Capture the cell that displays the provided text and extract its (x, y) central coordinate. 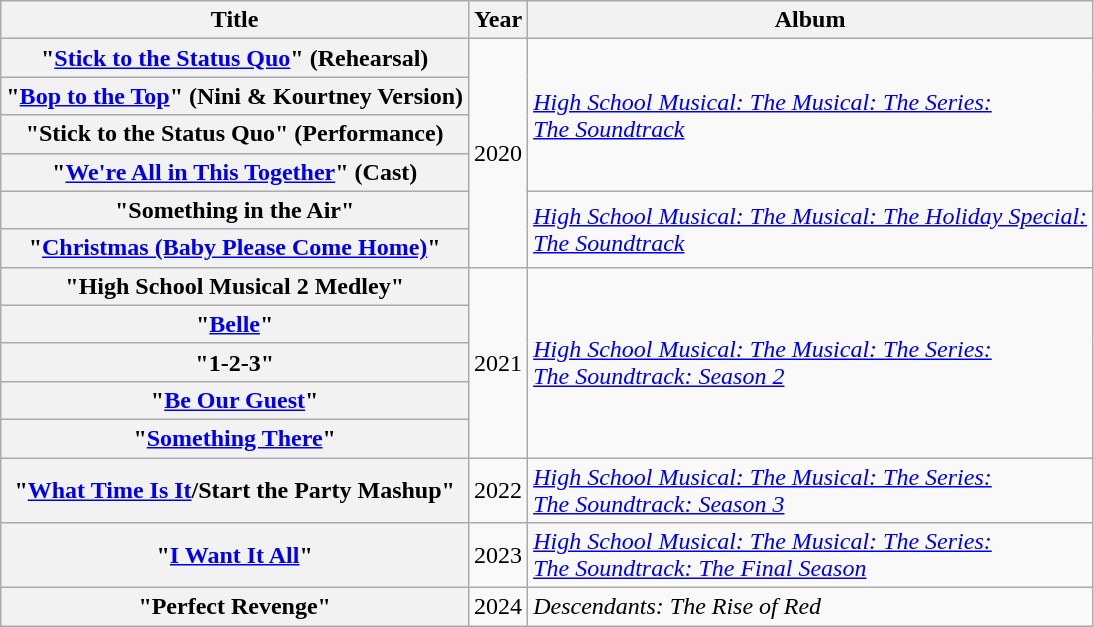
"Perfect Revenge" (235, 607)
"Stick to the Status Quo" (Rehearsal) (235, 58)
Descendants: The Rise of Red (810, 607)
"Something There" (235, 438)
"What Time Is It/Start the Party Mashup" (235, 490)
2021 (498, 362)
"1-2-3" (235, 362)
"We're All in This Together" (Cast) (235, 172)
High School Musical: The Musical: The Holiday Special:The Soundtrack (810, 229)
2023 (498, 556)
High School Musical: The Musical: The Series:The Soundtrack: Season 2 (810, 362)
"Be Our Guest" (235, 400)
"Stick to the Status Quo" (Performance) (235, 134)
Album (810, 20)
2020 (498, 153)
High School Musical: The Musical: The Series:The Soundtrack (810, 115)
High School Musical: The Musical: The Series:The Soundtrack: Season 3 (810, 490)
"Something in the Air" (235, 210)
"Belle" (235, 324)
"Christmas (Baby Please Come Home)" (235, 248)
"Bop to the Top" (Nini & Kourtney Version) (235, 96)
"High School Musical 2 Medley" (235, 286)
Title (235, 20)
Year (498, 20)
2024 (498, 607)
High School Musical: The Musical: The Series:The Soundtrack: The Final Season (810, 556)
"I Want It All" (235, 556)
2022 (498, 490)
